Extract the [X, Y] coordinate from the center of the cell holding the provided text.  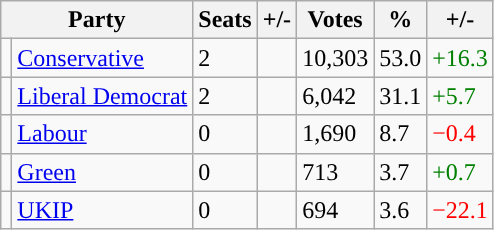
Labour [102, 134]
6,042 [336, 96]
694 [336, 210]
+16.3 [460, 58]
Seats [225, 20]
8.7 [400, 134]
3.7 [400, 172]
Green [102, 172]
3.6 [400, 210]
+5.7 [460, 96]
1,690 [336, 134]
UKIP [102, 210]
713 [336, 172]
Party [97, 20]
+0.7 [460, 172]
31.1 [400, 96]
Conservative [102, 58]
−0.4 [460, 134]
−22.1 [460, 210]
% [400, 20]
10,303 [336, 58]
53.0 [400, 58]
Votes [336, 20]
Liberal Democrat [102, 96]
